Capture the cell that displays the provided text and extract its [x, y] central coordinate. 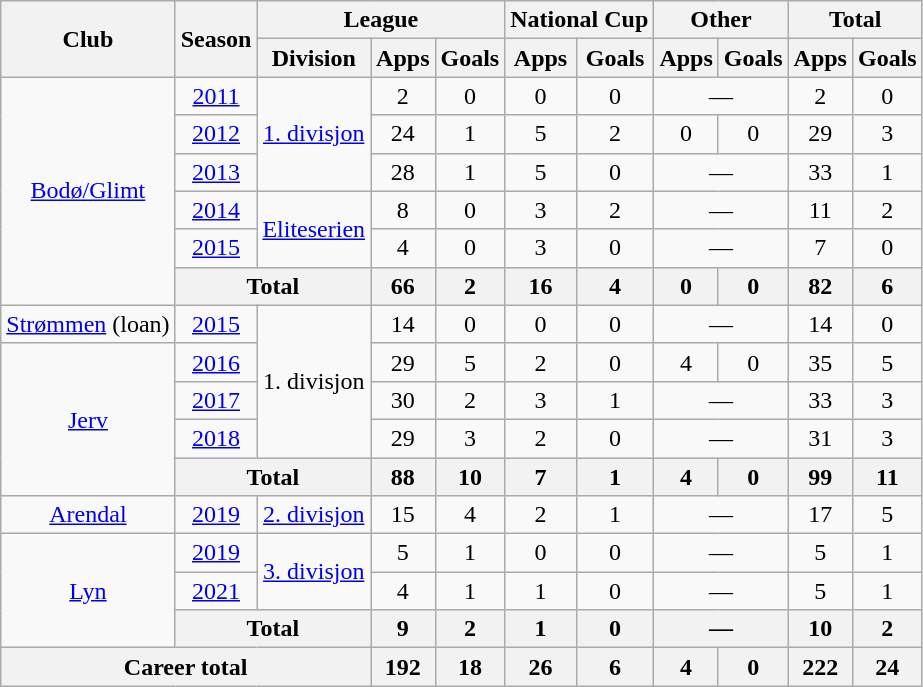
66 [403, 286]
17 [820, 515]
222 [820, 667]
Club [88, 39]
30 [403, 400]
Season [216, 39]
Bodø/Glimt [88, 191]
League [381, 20]
Jerv [88, 419]
2013 [216, 172]
2. divisjon [314, 515]
26 [541, 667]
Strømmen (loan) [88, 324]
3. divisjon [314, 572]
2017 [216, 400]
35 [820, 362]
31 [820, 438]
16 [541, 286]
2012 [216, 134]
2011 [216, 96]
82 [820, 286]
2021 [216, 591]
88 [403, 477]
28 [403, 172]
Eliteserien [314, 229]
Division [314, 58]
2018 [216, 438]
99 [820, 477]
Lyn [88, 591]
9 [403, 629]
Other [721, 20]
2014 [216, 210]
192 [403, 667]
8 [403, 210]
Arendal [88, 515]
Career total [186, 667]
2016 [216, 362]
15 [403, 515]
National Cup [580, 20]
18 [470, 667]
